Capture the cell that displays the provided text and extract its (x, y) central coordinate. 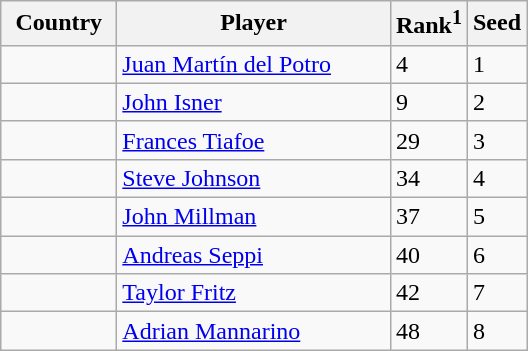
John Isner (254, 102)
8 (496, 331)
3 (496, 140)
Juan Martín del Potro (254, 64)
7 (496, 293)
Country (59, 24)
34 (428, 178)
40 (428, 255)
Seed (496, 24)
42 (428, 293)
John Millman (254, 217)
29 (428, 140)
37 (428, 217)
Steve Johnson (254, 178)
Rank1 (428, 24)
2 (496, 102)
5 (496, 217)
Player (254, 24)
Taylor Fritz (254, 293)
Adrian Mannarino (254, 331)
6 (496, 255)
9 (428, 102)
Frances Tiafoe (254, 140)
1 (496, 64)
48 (428, 331)
Andreas Seppi (254, 255)
